Capture the cell that displays the provided text and extract its (x, y) central coordinate. 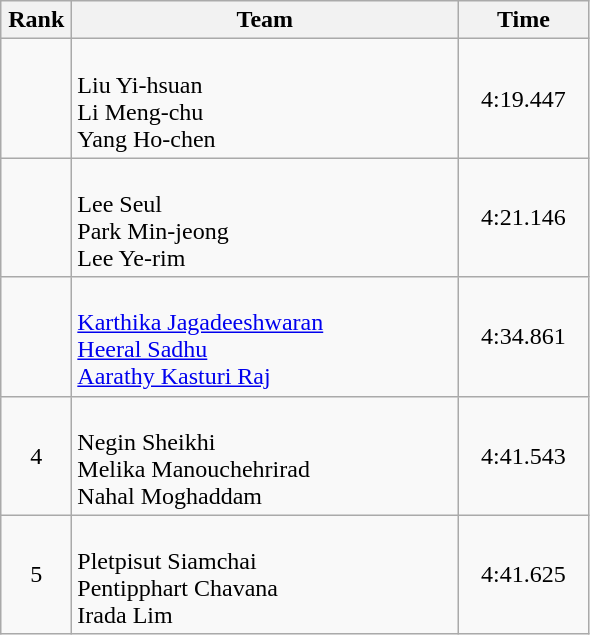
Karthika JagadeeshwaranHeeral SadhuAarathy Kasturi Raj (265, 336)
Team (265, 20)
4:41.543 (524, 456)
Rank (36, 20)
Negin SheikhiMelika ManouchehriradNahal Moghaddam (265, 456)
4 (36, 456)
4:34.861 (524, 336)
4:21.146 (524, 218)
5 (36, 574)
4:19.447 (524, 98)
4:41.625 (524, 574)
Pletpisut SiamchaiPentipphart ChavanaIrada Lim (265, 574)
Time (524, 20)
Liu Yi-hsuanLi Meng-chuYang Ho-chen (265, 98)
Lee SeulPark Min-jeongLee Ye-rim (265, 218)
